For the text-containing cell, return its midpoint in [x, y] coordinate format. 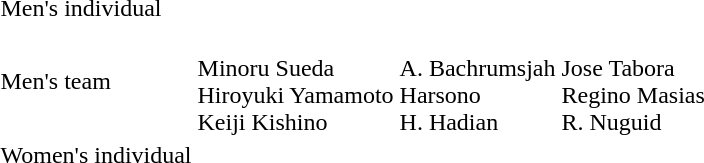
A. BachrumsjahHarsonoH. Hadian [478, 82]
Minoru SuedaHiroyuki YamamotoKeiji Kishino [296, 82]
